Identify which cell holds the provided text, then report its [x, y] central coordinate. 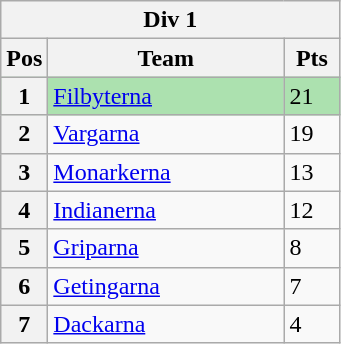
8 [312, 248]
3 [24, 172]
13 [312, 172]
Pts [312, 58]
Indianerna [166, 210]
Dackarna [166, 324]
Griparna [166, 248]
Pos [24, 58]
5 [24, 248]
Vargarna [166, 134]
2 [24, 134]
Filbyterna [166, 96]
19 [312, 134]
Monarkerna [166, 172]
Div 1 [170, 20]
Getingarna [166, 286]
1 [24, 96]
Team [166, 58]
12 [312, 210]
6 [24, 286]
21 [312, 96]
